From the cell containing the given text, extract its center point as (X, Y) coordinate. 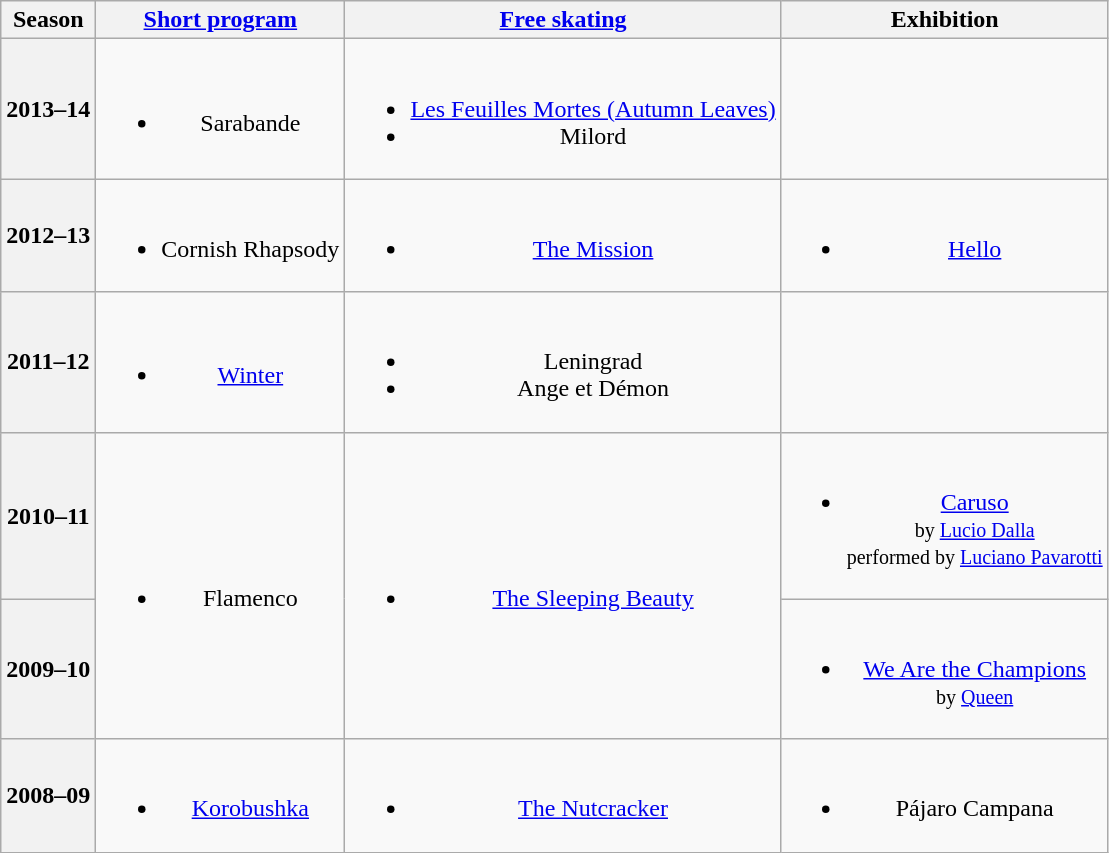
Leningrad Ange et Démon (563, 362)
Cornish Rhapsody (220, 236)
The Mission (563, 236)
Flamenco (220, 586)
Short program (220, 20)
Korobushka (220, 796)
The Nutcracker (563, 796)
Sarabande (220, 109)
2013–14 (48, 109)
Pájaro Campana (944, 796)
Hello (944, 236)
The Sleeping Beauty (563, 586)
Exhibition (944, 20)
2011–12 (48, 362)
Caruso by Lucio Dalla performed by Luciano Pavarotti (944, 516)
2009–10 (48, 669)
2008–09 (48, 796)
Free skating (563, 20)
2012–13 (48, 236)
Winter (220, 362)
Les Feuilles Mortes (Autumn Leaves) Milord (563, 109)
2010–11 (48, 516)
We Are the Champions by Queen (944, 669)
Season (48, 20)
